Output the [x, y] coordinate of the center of the cell containing the given text.  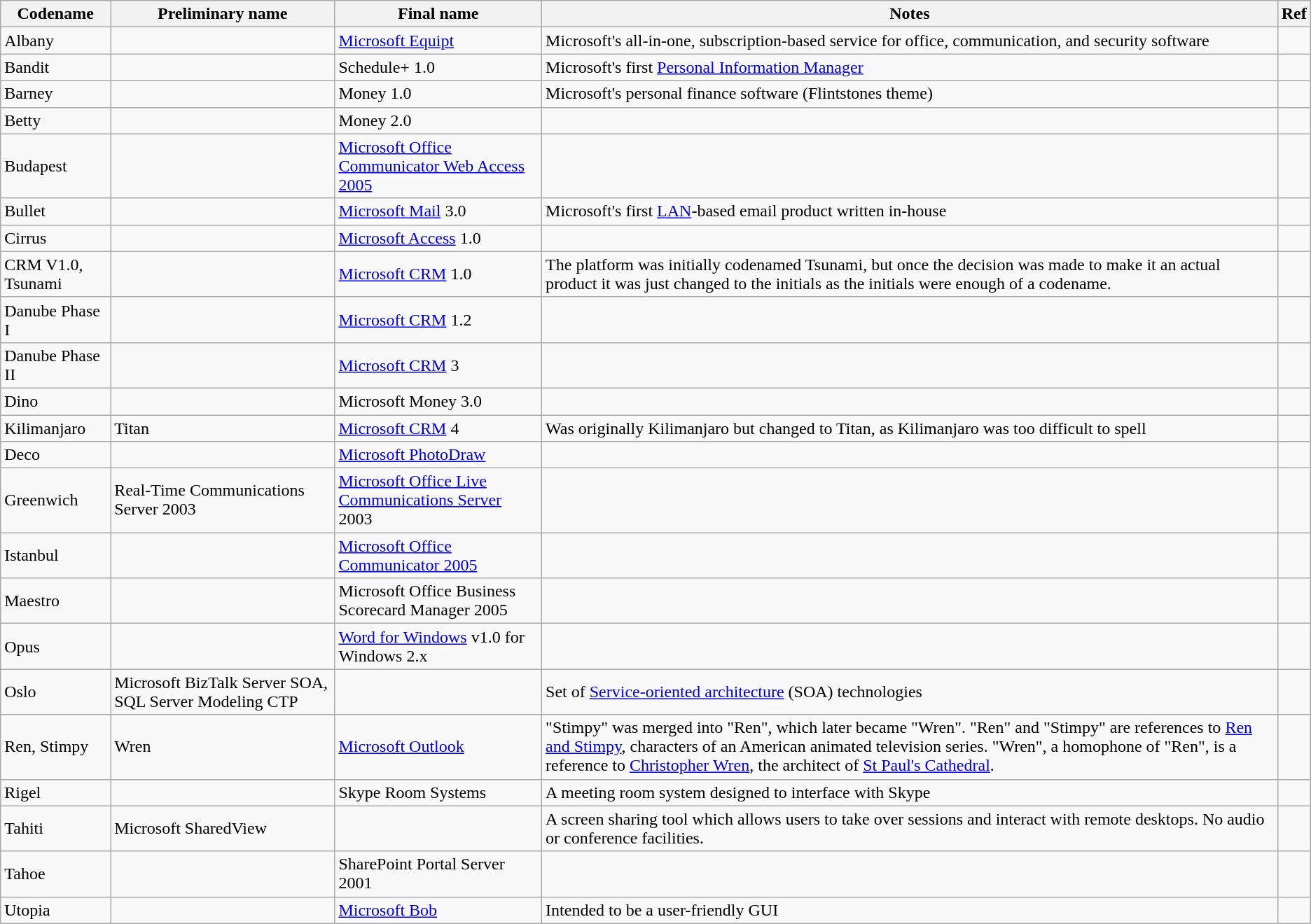
Betty [56, 120]
Kilimanjaro [56, 428]
Microsoft CRM 3 [438, 365]
Microsoft's first LAN-based email product written in-house [910, 211]
Microsoft's all-in-one, subscription-based service for office, communication, and security software [910, 41]
Microsoft Bob [438, 910]
Microsoft Mail 3.0 [438, 211]
Microsoft Office Communicator 2005 [438, 556]
Dino [56, 401]
Oslo [56, 692]
Tahoe [56, 874]
Tahiti [56, 829]
Ren, Stimpy [56, 747]
Codename [56, 14]
Danube Phase II [56, 365]
Microsoft Office Business Scorecard Manager 2005 [438, 601]
Barney [56, 94]
Microsoft Money 3.0 [438, 401]
Microsoft Office Communicator Web Access 2005 [438, 166]
Was originally Kilimanjaro but changed to Titan, as Kilimanjaro was too difficult to spell [910, 428]
Final name [438, 14]
A screen sharing tool which allows users to take over sessions and interact with remote desktops. No audio or conference facilities. [910, 829]
Notes [910, 14]
Microsoft Outlook [438, 747]
Budapest [56, 166]
Microsoft PhotoDraw [438, 455]
Microsoft's personal finance software (Flintstones theme) [910, 94]
Deco [56, 455]
Skype Room Systems [438, 792]
Microsoft SharedView [223, 829]
Utopia [56, 910]
Albany [56, 41]
Money 2.0 [438, 120]
Istanbul [56, 556]
Bullet [56, 211]
Microsoft CRM 1.2 [438, 319]
Microsoft Equipt [438, 41]
Cirrus [56, 238]
Wren [223, 747]
Word for Windows v1.0 for Windows 2.x [438, 647]
Ref [1294, 14]
Microsoft's first Personal Information Manager [910, 67]
A meeting room system designed to interface with Skype [910, 792]
Rigel [56, 792]
Microsoft BizTalk Server SOA, SQL Server Modeling CTP [223, 692]
Schedule+ 1.0 [438, 67]
Maestro [56, 601]
Preliminary name [223, 14]
CRM V1.0, Tsunami [56, 274]
Intended to be a user-friendly GUI [910, 910]
Danube Phase I [56, 319]
Microsoft CRM 1.0 [438, 274]
Bandit [56, 67]
Opus [56, 647]
Microsoft CRM 4 [438, 428]
Titan [223, 428]
Greenwich [56, 500]
Real-Time Communications Server 2003 [223, 500]
Money 1.0 [438, 94]
Microsoft Office Live Communications Server 2003 [438, 500]
SharePoint Portal Server 2001 [438, 874]
Set of Service-oriented architecture (SOA) technologies [910, 692]
Microsoft Access 1.0 [438, 238]
